Locate the cell with the specified text and output its [x, y] center coordinate. 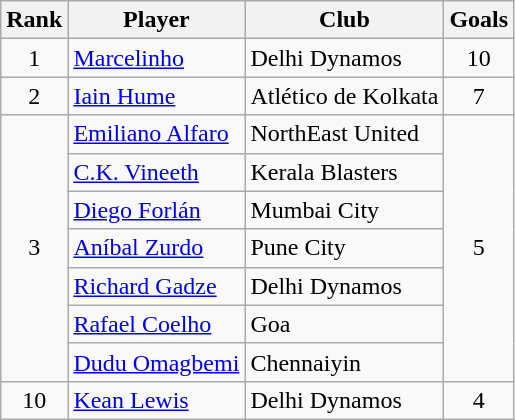
Marcelinho [156, 58]
C.K. Vineeth [156, 172]
7 [479, 96]
Goa [344, 324]
Richard Gadze [156, 286]
Dudu Omagbemi [156, 362]
2 [34, 96]
Club [344, 20]
Emiliano Alfaro [156, 134]
Goals [479, 20]
Kean Lewis [156, 400]
Rank [34, 20]
1 [34, 58]
Atlético de Kolkata [344, 96]
4 [479, 400]
Pune City [344, 248]
Chennaiyin [344, 362]
Iain Hume [156, 96]
5 [479, 248]
Kerala Blasters [344, 172]
Diego Forlán [156, 210]
Player [156, 20]
Aníbal Zurdo [156, 248]
Mumbai City [344, 210]
Rafael Coelho [156, 324]
NorthEast United [344, 134]
3 [34, 248]
